Locate the cell with the specified text and output its [x, y] center coordinate. 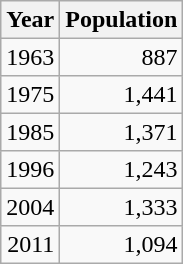
1996 [30, 170]
2011 [30, 244]
2004 [30, 206]
1,243 [122, 170]
887 [122, 56]
1985 [30, 132]
1,333 [122, 206]
Population [122, 20]
1975 [30, 94]
1,371 [122, 132]
1,094 [122, 244]
Year [30, 20]
1963 [30, 56]
1,441 [122, 94]
